Return (x, y) of the center of cell containing provided text 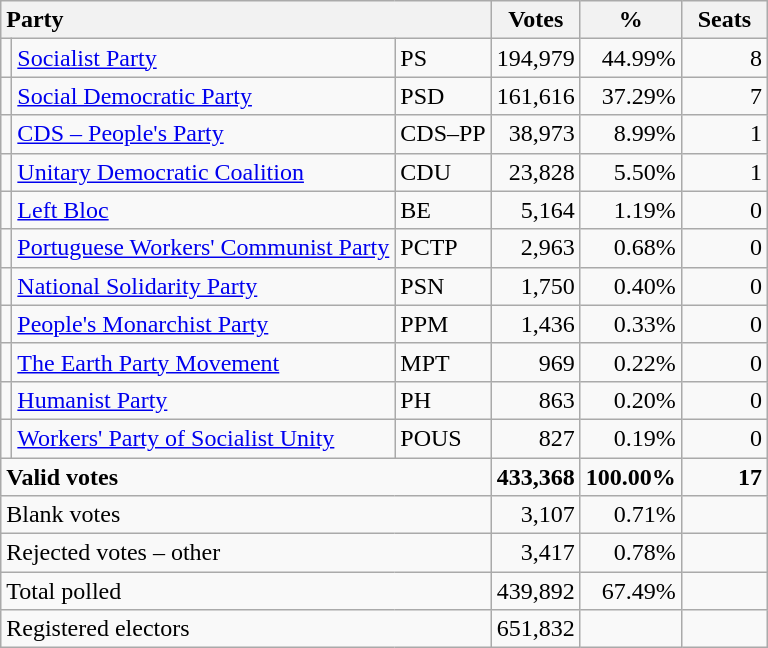
0.71% (630, 515)
0.19% (630, 438)
433,368 (536, 477)
PSD (443, 96)
0.22% (630, 362)
0.78% (630, 553)
Registered electors (246, 629)
38,973 (536, 134)
8.99% (630, 134)
Total polled (246, 591)
Socialist Party (204, 58)
1,436 (536, 324)
MPT (443, 362)
Humanist Party (204, 400)
0.68% (630, 248)
CDU (443, 172)
CDS–PP (443, 134)
17 (724, 477)
827 (536, 438)
The Earth Party Movement (204, 362)
Seats (724, 20)
5,164 (536, 210)
44.99% (630, 58)
7 (724, 96)
POUS (443, 438)
5.50% (630, 172)
Social Democratic Party (204, 96)
Left Bloc (204, 210)
Workers' Party of Socialist Unity (204, 438)
Rejected votes – other (246, 553)
969 (536, 362)
439,892 (536, 591)
0.33% (630, 324)
BE (443, 210)
% (630, 20)
1,750 (536, 286)
0.40% (630, 286)
Unitary Democratic Coalition (204, 172)
23,828 (536, 172)
Party (246, 20)
Valid votes (246, 477)
1.19% (630, 210)
651,832 (536, 629)
National Solidarity Party (204, 286)
PS (443, 58)
863 (536, 400)
Votes (536, 20)
Portuguese Workers' Communist Party (204, 248)
Blank votes (246, 515)
8 (724, 58)
PPM (443, 324)
100.00% (630, 477)
161,616 (536, 96)
67.49% (630, 591)
2,963 (536, 248)
CDS – People's Party (204, 134)
PSN (443, 286)
People's Monarchist Party (204, 324)
PH (443, 400)
3,107 (536, 515)
0.20% (630, 400)
PCTP (443, 248)
3,417 (536, 553)
37.29% (630, 96)
194,979 (536, 58)
